Determine the [X, Y] coordinate at the center of the cell enclosing the given text.  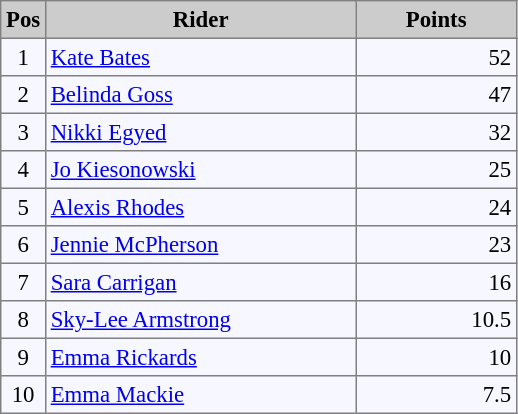
5 [24, 207]
32 [436, 132]
24 [436, 207]
7.5 [436, 395]
Sara Carrigan [200, 282]
2 [24, 95]
Emma Rickards [200, 357]
6 [24, 245]
Rider [200, 20]
16 [436, 282]
Points [436, 20]
52 [436, 57]
3 [24, 132]
10.5 [436, 320]
Jo Kiesonowski [200, 170]
25 [436, 170]
9 [24, 357]
Alexis Rhodes [200, 207]
Jennie McPherson [200, 245]
7 [24, 282]
4 [24, 170]
Pos [24, 20]
23 [436, 245]
Emma Mackie [200, 395]
Belinda Goss [200, 95]
47 [436, 95]
8 [24, 320]
Sky-Lee Armstrong [200, 320]
1 [24, 57]
Nikki Egyed [200, 132]
Kate Bates [200, 57]
